Determine the [x, y] coordinate at the center of the cell enclosing the given text.  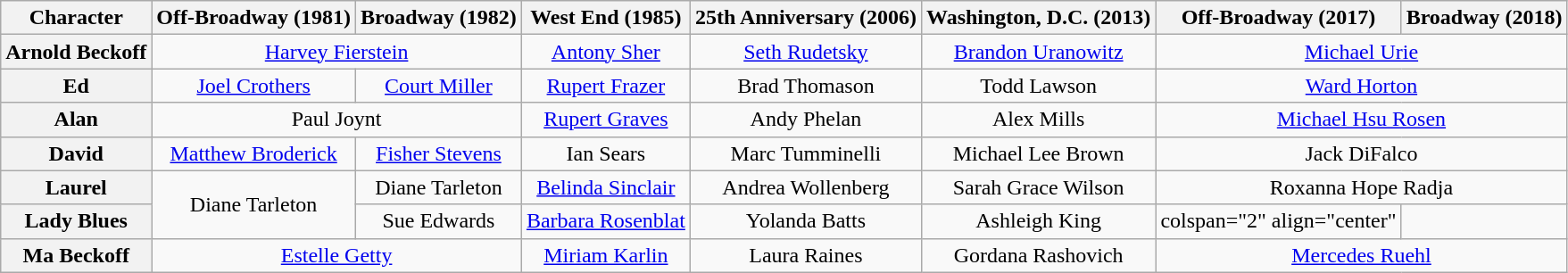
Gordana Rashovich [1038, 255]
Sue Edwards [438, 221]
Michael Hsu Rosen [1362, 120]
Alan [77, 120]
Estelle Getty [337, 255]
Marc Tumminelli [805, 153]
Barbara Rosenblat [605, 221]
Brandon Uranowitz [1038, 52]
Ashleigh King [1038, 221]
Arnold Beckoff [77, 52]
Ian Sears [605, 153]
Ed [77, 86]
Ward Horton [1362, 86]
25th Anniversary (2006) [805, 18]
Matthew Broderick [253, 153]
Laura Raines [805, 255]
Miriam Karlin [605, 255]
Todd Lawson [1038, 86]
Mercedes Ruehl [1362, 255]
Paul Joynt [337, 120]
Harvey Fierstein [337, 52]
Andrea Wollenberg [805, 187]
Sarah Grace Wilson [1038, 187]
Fisher Stevens [438, 153]
Michael Lee Brown [1038, 153]
Off-Broadway (1981) [253, 18]
Roxanna Hope Radja [1362, 187]
Joel Crothers [253, 86]
Character [77, 18]
David [77, 153]
West End (1985) [605, 18]
Broadway (2018) [1484, 18]
Rupert Graves [605, 120]
Alex Mills [1038, 120]
Antony Sher [605, 52]
Seth Rudetsky [805, 52]
Belinda Sinclair [605, 187]
Washington, D.C. (2013) [1038, 18]
Yolanda Batts [805, 221]
Brad Thomason [805, 86]
Andy Phelan [805, 120]
Laurel [77, 187]
Ma Beckoff [77, 255]
Off-Broadway (2017) [1278, 18]
Rupert Frazer [605, 86]
Lady Blues [77, 221]
Michael Urie [1362, 52]
Court Miller [438, 86]
Jack DiFalco [1362, 153]
Broadway (1982) [438, 18]
colspan="2" align="center" [1278, 221]
